Return (x, y) of the center of cell containing provided text 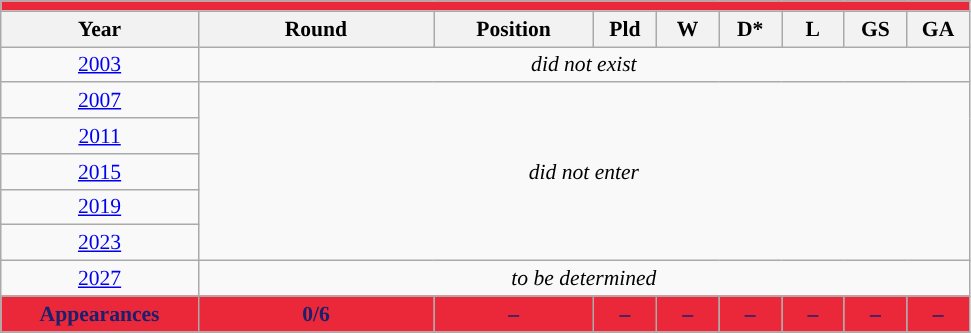
Pld (626, 29)
Round (316, 29)
Position (514, 29)
Appearances (100, 314)
2023 (100, 243)
GA (938, 29)
did not enter (584, 172)
2007 (100, 101)
0/6 (316, 314)
D* (750, 29)
2027 (100, 279)
L (814, 29)
to be determined (584, 279)
did not exist (584, 65)
2003 (100, 65)
GS (876, 29)
2015 (100, 172)
W (688, 29)
2011 (100, 136)
Year (100, 29)
2019 (100, 207)
